Search for the cell housing the specified text and yield its (x, y) center coordinate. 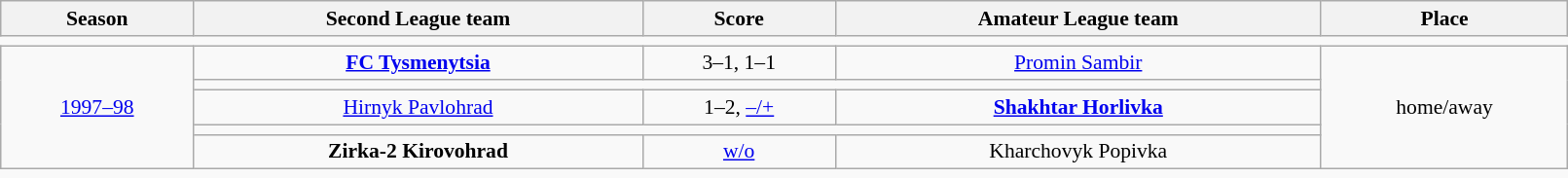
Zirka-2 Kirovohrad (419, 152)
3–1, 1–1 (739, 63)
1–2, –/+ (739, 108)
Season (97, 18)
Kharchovyk Popivka (1078, 152)
Hirnyk Pavlohrad (419, 108)
1997–98 (97, 107)
Score (739, 18)
Amateur League team (1078, 18)
Place (1444, 18)
w/o (739, 152)
home/away (1444, 107)
Shakhtar Horlivka (1078, 108)
Promin Sambir (1078, 63)
FC Tysmenytsia (419, 63)
Second League team (419, 18)
